Locate the cell with the specified text and output its (x, y) center coordinate. 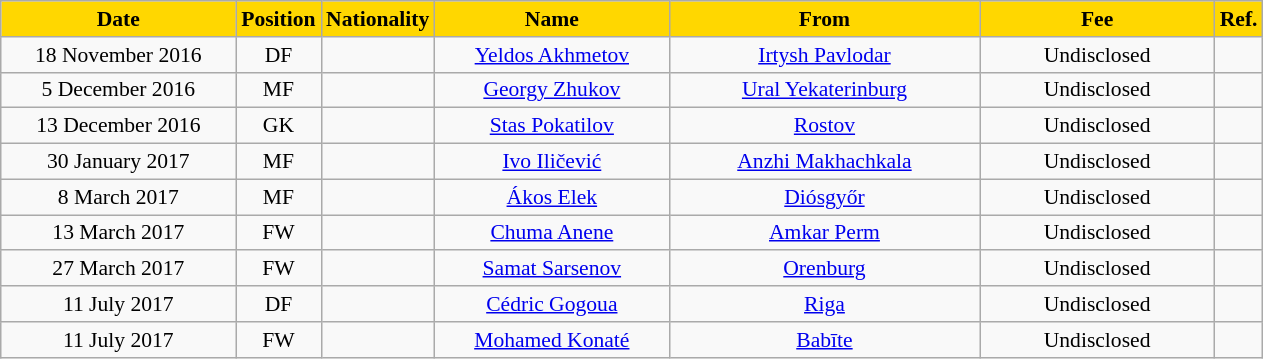
Rostov (824, 126)
Orenburg (824, 269)
Ivo Iličević (552, 162)
From (824, 19)
Irtysh Pavlodar (824, 55)
27 March 2017 (118, 269)
Ural Yekaterinburg (824, 90)
Chuma Anene (552, 233)
Ákos Elek (552, 197)
8 March 2017 (118, 197)
Ref. (1239, 19)
GK (278, 126)
Riga (824, 304)
Amkar Perm (824, 233)
Stas Pokatilov (552, 126)
Cédric Gogoua (552, 304)
Georgy Zhukov (552, 90)
Babīte (824, 340)
30 January 2017 (118, 162)
13 March 2017 (118, 233)
Samat Sarsenov (552, 269)
Fee (1098, 19)
Anzhi Makhachkala (824, 162)
Date (118, 19)
18 November 2016 (118, 55)
Yeldos Akhmetov (552, 55)
5 December 2016 (118, 90)
Nationality (378, 19)
Position (278, 19)
Name (552, 19)
13 December 2016 (118, 126)
Mohamed Konaté (552, 340)
Diósgyőr (824, 197)
